Search for the cell housing the specified text and yield its (X, Y) center coordinate. 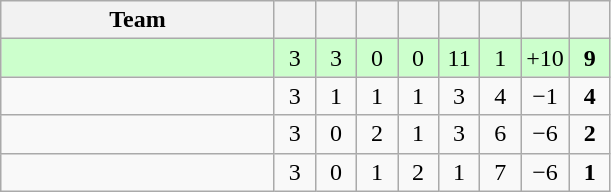
9 (590, 58)
Team (138, 20)
11 (460, 58)
7 (500, 172)
+10 (546, 58)
−1 (546, 96)
6 (500, 134)
